Scan for the cell matching the given text and deliver its [X, Y] coordinate at center. 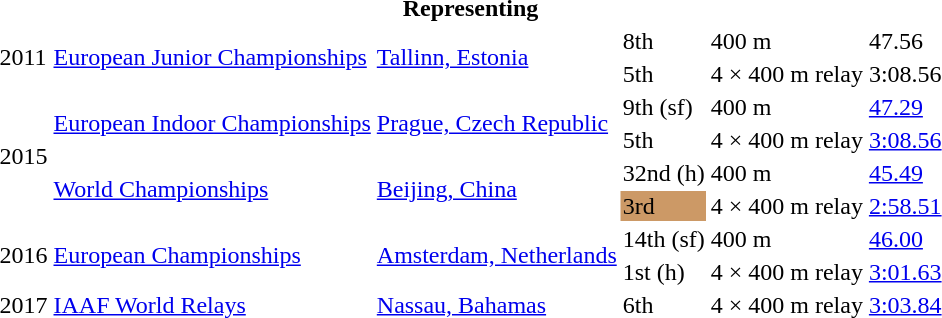
Tallinn, Estonia [496, 58]
3rd [664, 206]
European Indoor Championships [212, 124]
32nd (h) [664, 173]
14th (sf) [664, 239]
1st (h) [664, 272]
8th [664, 41]
European Junior Championships [212, 58]
European Championships [212, 256]
World Championships [212, 190]
Amsterdam, Netherlands [496, 256]
Prague, Czech Republic [496, 124]
Beijing, China [496, 190]
9th (sf) [664, 107]
